From the cell containing the given text, extract its center point as (x, y) coordinate. 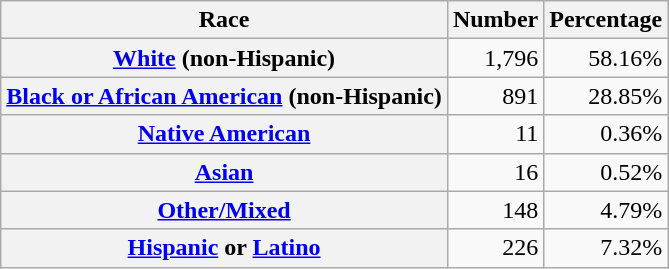
4.79% (606, 210)
0.36% (606, 134)
0.52% (606, 172)
Other/Mixed (224, 210)
58.16% (606, 58)
Hispanic or Latino (224, 248)
Race (224, 20)
Native American (224, 134)
891 (495, 96)
16 (495, 172)
226 (495, 248)
7.32% (606, 248)
Number (495, 20)
White (non-Hispanic) (224, 58)
Asian (224, 172)
Percentage (606, 20)
28.85% (606, 96)
11 (495, 134)
148 (495, 210)
Black or African American (non-Hispanic) (224, 96)
1,796 (495, 58)
